For the text-containing cell, return its midpoint in [X, Y] coordinate format. 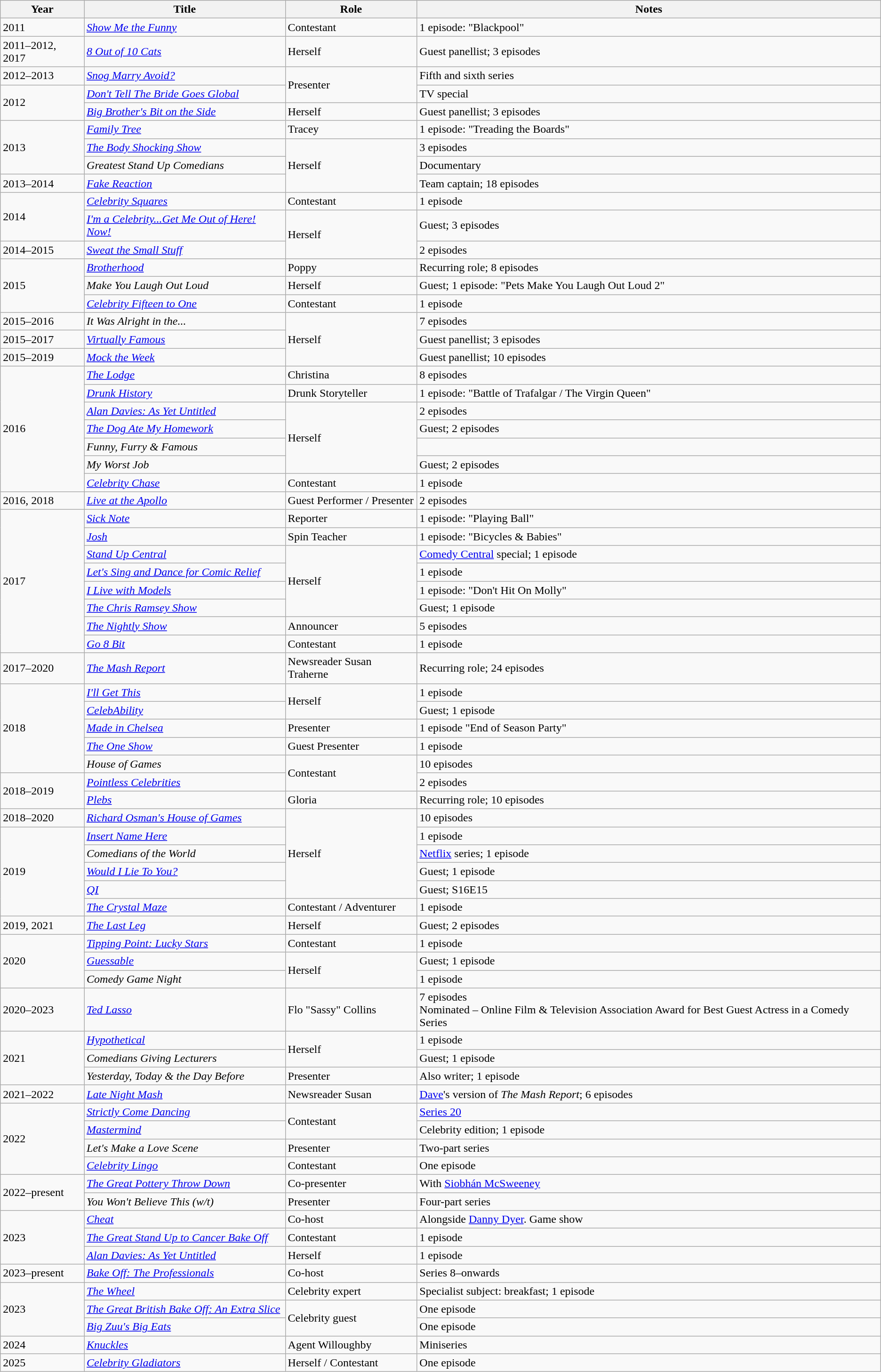
Let's Sing and Dance for Comic Relief [185, 572]
2015 [42, 286]
TV special [649, 94]
2011 [42, 27]
Series 8–onwards [649, 1273]
Strictly Come Dancing [185, 1112]
2018–2019 [42, 791]
Co-presenter [351, 1184]
The Last Leg [185, 925]
Celebrity guest [351, 1318]
Guest; 1 episode: "Pets Make You Laugh Out Loud 2" [649, 286]
The Great Pottery Throw Down [185, 1184]
Drunk History [185, 393]
1 episode: "Playing Ball" [649, 518]
Made in Chelsea [185, 728]
2015–2019 [42, 357]
Celebrity expert [351, 1291]
7 episodesNominated – Online Film & Television Association Award for Best Guest Actress in a Comedy Series [649, 1010]
Flo "Sassy" Collins [351, 1010]
2012–2013 [42, 76]
Sick Note [185, 518]
Newsreader Susan Traherne [351, 668]
1 episode: "Bicycles & Babies" [649, 536]
2018 [42, 728]
1 episode: "Blackpool" [649, 27]
I'll Get This [185, 692]
Hypothetical [185, 1040]
2020–2023 [42, 1010]
Reporter [351, 518]
Bake Off: The Professionals [185, 1273]
Also writer; 1 episode [649, 1076]
The Body Shocking Show [185, 147]
Guessable [185, 961]
Mastermind [185, 1130]
Four-part series [649, 1202]
The Great British Bake Off: An Extra Slice [185, 1309]
Live at the Apollo [185, 500]
CelebAbility [185, 710]
Guest; S16E15 [649, 890]
Yesterday, Today & the Day Before [185, 1076]
My Worst Job [185, 465]
Late Night Mash [185, 1094]
2012 [42, 103]
Series 20 [649, 1112]
Show Me the Funny [185, 27]
The Lodge [185, 375]
2017 [42, 581]
Comedians of the World [185, 854]
2021–2022 [42, 1094]
The Great Stand Up to Cancer Bake Off [185, 1237]
Guest Performer / Presenter [351, 500]
2022 [42, 1139]
2016 [42, 429]
Insert Name Here [185, 835]
Celebrity Fifteen to One [185, 304]
Celebrity Chase [185, 482]
Herself / Contestant [351, 1363]
Poppy [351, 268]
Celebrity Squares [185, 201]
The One Show [185, 746]
Contestant / Adventurer [351, 907]
Brotherhood [185, 268]
Snog Marry Avoid? [185, 76]
2019 [42, 871]
1 episode: "Don't Hit On Molly" [649, 590]
2025 [42, 1363]
2015–2017 [42, 339]
The Dog Ate My Homework [185, 429]
Pointless Celebrities [185, 782]
Mock the Week [185, 357]
2017–2020 [42, 668]
With Siobhán McSweeney [649, 1184]
Celebrity Gladiators [185, 1363]
The Wheel [185, 1291]
Let's Make a Love Scene [185, 1148]
Comedians Giving Lecturers [185, 1058]
3 episodes [649, 147]
Netflix series; 1 episode [649, 854]
Alongside Danny Dyer. Game show [649, 1220]
Newsreader Susan [351, 1094]
QI [185, 890]
2015–2016 [42, 321]
2016, 2018 [42, 500]
2023–present [42, 1273]
Comedy Central special; 1 episode [649, 554]
Virtually Famous [185, 339]
1 episode: "Treading the Boards" [649, 129]
Tipping Point: Lucky Stars [185, 943]
Greatest Stand Up Comedians [185, 165]
2024 [42, 1345]
House of Games [185, 764]
7 episodes [649, 321]
2022–present [42, 1193]
The Chris Ramsey Show [185, 608]
I Live with Models [185, 590]
1 episode: "Battle of Trafalgar / The Virgin Queen" [649, 393]
Big Brother's Bit on the Side [185, 112]
Gloria [351, 800]
Make You Laugh Out Loud [185, 286]
8 Out of 10 Cats [185, 52]
Fifth and sixth series [649, 76]
Specialist subject: breakfast; 1 episode [649, 1291]
Recurring role; 10 episodes [649, 800]
Big Zuu's Big Eats [185, 1327]
The Crystal Maze [185, 907]
Guest panellist; 10 episodes [649, 357]
Family Tree [185, 129]
Comedy Game Night [185, 979]
Two-part series [649, 1148]
Would I Lie To You? [185, 872]
2018–2020 [42, 818]
2011–2012, 2017 [42, 52]
Documentary [649, 165]
Plebs [185, 800]
Role [351, 9]
Cheat [185, 1220]
Ted Lasso [185, 1010]
It Was Alright in the... [185, 321]
Team captain; 18 episodes [649, 183]
Title [185, 9]
Sweat the Small Stuff [185, 250]
Announcer [351, 626]
2013–2014 [42, 183]
2014–2015 [42, 250]
Notes [649, 9]
Drunk Storyteller [351, 393]
Dave's version of The Mash Report; 6 episodes [649, 1094]
2019, 2021 [42, 925]
Josh [185, 536]
Guest; 3 episodes [649, 225]
1 episode "End of Season Party" [649, 728]
8 episodes [649, 375]
Miniseries [649, 1345]
2021 [42, 1058]
Christina [351, 375]
Go 8 Bit [185, 644]
2020 [42, 961]
Spin Teacher [351, 536]
2013 [42, 147]
The Mash Report [185, 668]
Don't Tell The Bride Goes Global [185, 94]
Richard Osman's House of Games [185, 818]
5 episodes [649, 626]
Recurring role; 8 episodes [649, 268]
The Nightly Show [185, 626]
Celebrity Lingo [185, 1166]
Tracey [351, 129]
Recurring role; 24 episodes [649, 668]
Guest Presenter [351, 746]
2014 [42, 217]
Stand Up Central [185, 554]
Year [42, 9]
Fake Reaction [185, 183]
You Won't Believe This (w/t) [185, 1202]
Agent Willoughby [351, 1345]
Celebrity edition; 1 episode [649, 1130]
Funny, Furry & Famous [185, 447]
I'm a Celebrity...Get Me Out of Here! Now! [185, 225]
Knuckles [185, 1345]
